Determine the [x, y] coordinate at the center of the cell enclosing the given text.  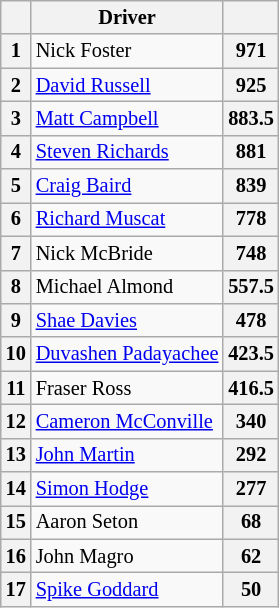
Duvashen Padayachee [128, 354]
7 [16, 253]
12 [16, 421]
62 [251, 556]
1 [16, 51]
Spike Goddard [128, 589]
277 [251, 489]
16 [16, 556]
478 [251, 320]
557.5 [251, 287]
13 [16, 455]
423.5 [251, 354]
14 [16, 489]
9 [16, 320]
778 [251, 219]
748 [251, 253]
17 [16, 589]
Cameron McConville [128, 421]
68 [251, 522]
Driver [128, 17]
340 [251, 421]
925 [251, 85]
Shae Davies [128, 320]
5 [16, 186]
Nick Foster [128, 51]
15 [16, 522]
Richard Muscat [128, 219]
Michael Almond [128, 287]
881 [251, 152]
Nick McBride [128, 253]
Steven Richards [128, 152]
John Martin [128, 455]
4 [16, 152]
839 [251, 186]
292 [251, 455]
3 [16, 118]
883.5 [251, 118]
David Russell [128, 85]
6 [16, 219]
Aaron Seton [128, 522]
2 [16, 85]
50 [251, 589]
10 [16, 354]
971 [251, 51]
8 [16, 287]
John Magro [128, 556]
11 [16, 388]
416.5 [251, 388]
Simon Hodge [128, 489]
Fraser Ross [128, 388]
Craig Baird [128, 186]
Matt Campbell [128, 118]
